Detect which cell encompasses the target text, then output its (X, Y) center coordinate. 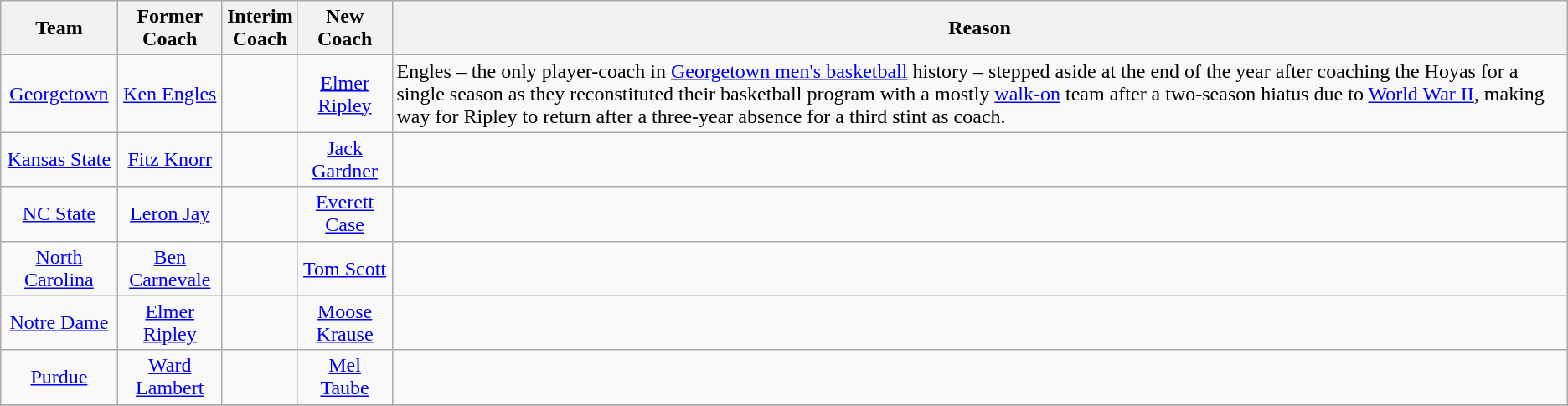
Tom Scott (345, 268)
InterimCoach (260, 28)
Notre Dame (59, 323)
Georgetown (59, 94)
Leron Jay (169, 214)
NewCoach (345, 28)
Jack Gardner (345, 159)
Kansas State (59, 159)
Everett Case (345, 214)
Ken Engles (169, 94)
Fitz Knorr (169, 159)
Ward Lambert (169, 377)
Team (59, 28)
FormerCoach (169, 28)
Mel Taube (345, 377)
Reason (980, 28)
Purdue (59, 377)
NC State (59, 214)
Moose Krause (345, 323)
Ben Carnevale (169, 268)
North Carolina (59, 268)
